Search for the cell housing the specified text and yield its [x, y] center coordinate. 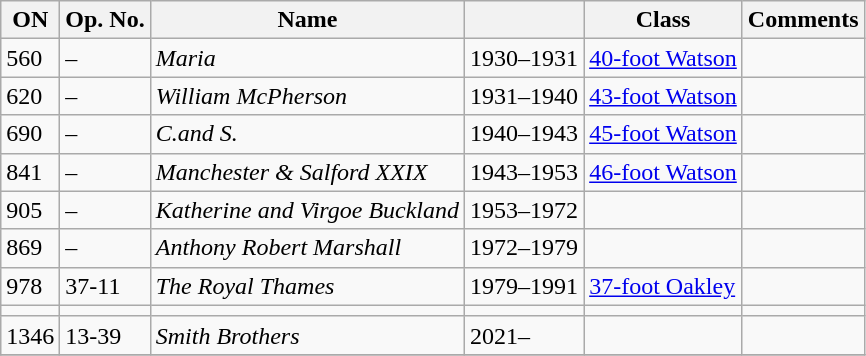
690 [30, 134]
ON [30, 20]
Anthony Robert Marshall [307, 248]
Name [307, 20]
978 [30, 286]
1346 [30, 335]
2021– [524, 335]
1940–1943 [524, 134]
905 [30, 210]
40-foot Watson [664, 58]
46-foot Watson [664, 172]
1972–1979 [524, 248]
1930–1931 [524, 58]
841 [30, 172]
C.and S. [307, 134]
1943–1953 [524, 172]
13-39 [105, 335]
William McPherson [307, 96]
37-11 [105, 286]
Smith Brothers [307, 335]
45-foot Watson [664, 134]
Comments [803, 20]
Op. No. [105, 20]
43-foot Watson [664, 96]
1953–1972 [524, 210]
Class [664, 20]
37-foot Oakley [664, 286]
560 [30, 58]
The Royal Thames [307, 286]
1931–1940 [524, 96]
Maria [307, 58]
869 [30, 248]
Manchester & Salford XXIX [307, 172]
620 [30, 96]
Katherine and Virgoe Buckland [307, 210]
1979–1991 [524, 286]
